Pinpoint the cell where the given text exists, returning its (X, Y) midpoint coordinate. 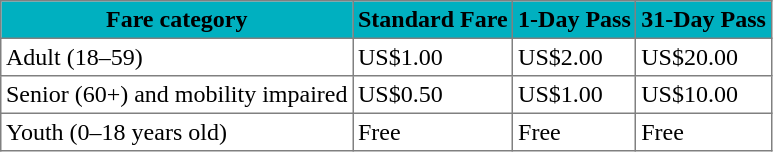
US$10.00 (704, 95)
US$20.00 (704, 57)
Senior (60+) and mobility impaired (177, 95)
US$2.00 (574, 57)
Fare category (177, 20)
1-Day Pass (574, 20)
Standard Fare (433, 20)
Adult (18–59) (177, 57)
31-Day Pass (704, 20)
US$0.50 (433, 95)
Youth (0–18 years old) (177, 132)
